Detect which cell encompasses the target text, then output its [X, Y] center coordinate. 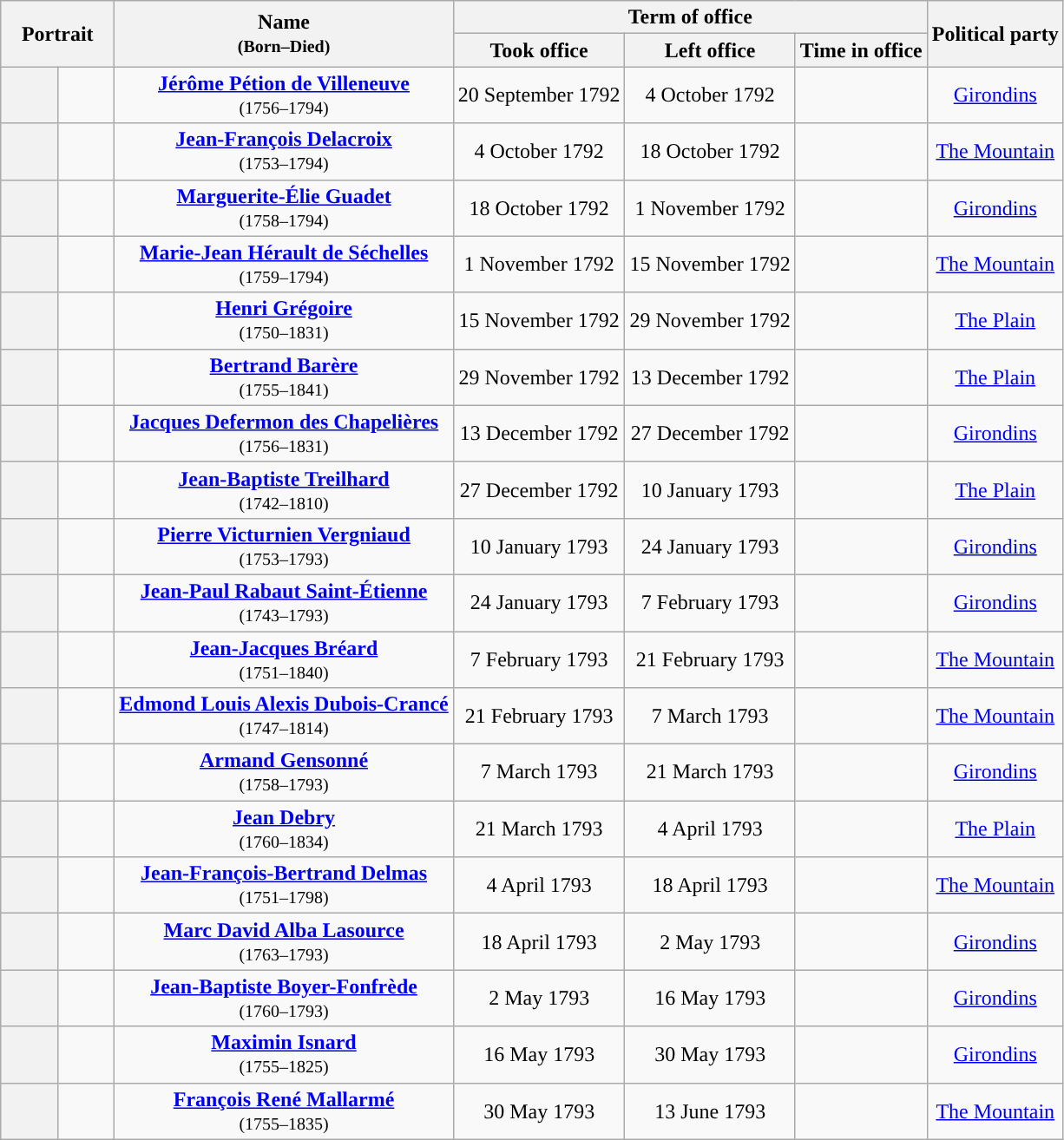
Left office [710, 50]
13 June 1793 [710, 1111]
Bertrand Barère(1755–1841) [284, 377]
Armand Gensonné(1758–1793) [284, 772]
Term of office [690, 17]
Took office [539, 50]
Marie-Jean Hérault de Séchelles(1759–1794) [284, 264]
Jacques Defermon des Chapelières(1756–1831) [284, 434]
François René Mallarmé(1755–1835) [284, 1111]
Political party [995, 34]
Henri Grégoire(1750–1831) [284, 321]
Jean-Baptiste Boyer-Fonfrède(1760–1793) [284, 998]
Name(Born–Died) [284, 34]
Marc David Alba Lasource(1763–1793) [284, 942]
Pierre Victurnien Vergniaud(1753–1793) [284, 547]
Edmond Louis Alexis Dubois-Crancé(1747–1814) [284, 717]
Jérôme Pétion de Villeneuve(1756–1794) [284, 95]
Maximin Isnard(1755–1825) [284, 1055]
Portrait [57, 34]
Jean-François-Bertrand Delmas(1751–1798) [284, 885]
Jean-Baptiste Treilhard(1742–1810) [284, 489]
20 September 1792 [539, 95]
Marguerite-Élie Guadet(1758–1794) [284, 208]
Jean-François Delacroix(1753–1794) [284, 151]
Time in office [861, 50]
Jean Debry(1760–1834) [284, 829]
Jean-Paul Rabaut Saint-Étienne(1743–1793) [284, 602]
Jean-Jacques Bréard(1751–1840) [284, 659]
